Provide the [X, Y] coordinate of the cell's center where the given text is located.  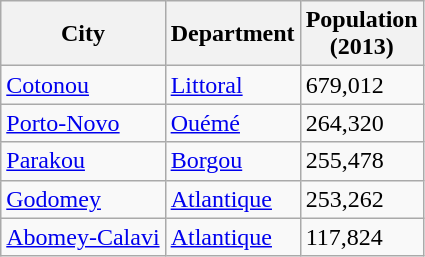
City [83, 34]
264,320 [362, 123]
253,262 [362, 199]
117,824 [362, 237]
Porto-Novo [83, 123]
Borgou [232, 161]
Ouémé [232, 123]
679,012 [362, 85]
Littoral [232, 85]
Godomey [83, 199]
Parakou [83, 161]
Department [232, 34]
Cotonou [83, 85]
Abomey-Calavi [83, 237]
Population(2013) [362, 34]
255,478 [362, 161]
